Locate the cell with the specified text and output its [X, Y] center coordinate. 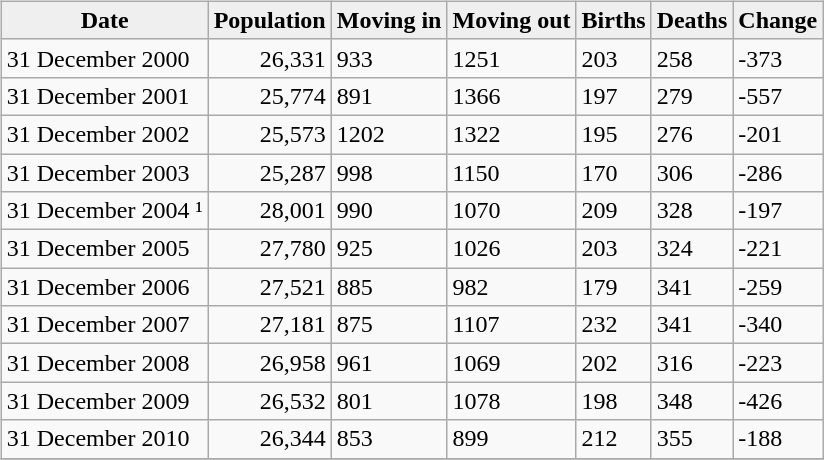
801 [389, 401]
198 [614, 401]
27,181 [270, 325]
1107 [512, 325]
998 [389, 173]
1366 [512, 96]
25,573 [270, 134]
-340 [778, 325]
1070 [512, 211]
31 December 2009 [104, 401]
197 [614, 96]
26,532 [270, 401]
885 [389, 287]
Date [104, 20]
232 [614, 325]
-259 [778, 287]
-557 [778, 96]
899 [512, 439]
195 [614, 134]
355 [692, 439]
306 [692, 173]
-188 [778, 439]
-197 [778, 211]
Change [778, 20]
31 December 2002 [104, 134]
961 [389, 363]
31 December 2000 [104, 58]
25,774 [270, 96]
31 December 2001 [104, 96]
26,958 [270, 363]
Births [614, 20]
26,344 [270, 439]
25,287 [270, 173]
27,780 [270, 249]
26,331 [270, 58]
170 [614, 173]
933 [389, 58]
31 December 2010 [104, 439]
925 [389, 249]
258 [692, 58]
875 [389, 325]
279 [692, 96]
Population [270, 20]
-426 [778, 401]
31 December 2005 [104, 249]
990 [389, 211]
-373 [778, 58]
-201 [778, 134]
-223 [778, 363]
982 [512, 287]
-221 [778, 249]
1202 [389, 134]
1078 [512, 401]
212 [614, 439]
328 [692, 211]
-286 [778, 173]
1150 [512, 173]
316 [692, 363]
1069 [512, 363]
31 December 2004 ¹ [104, 211]
853 [389, 439]
27,521 [270, 287]
31 December 2006 [104, 287]
179 [614, 287]
Deaths [692, 20]
Moving in [389, 20]
1026 [512, 249]
276 [692, 134]
28,001 [270, 211]
31 December 2007 [104, 325]
891 [389, 96]
324 [692, 249]
209 [614, 211]
31 December 2008 [104, 363]
Moving out [512, 20]
202 [614, 363]
348 [692, 401]
31 December 2003 [104, 173]
1251 [512, 58]
1322 [512, 134]
